Detect which cell encompasses the target text, then output its (X, Y) center coordinate. 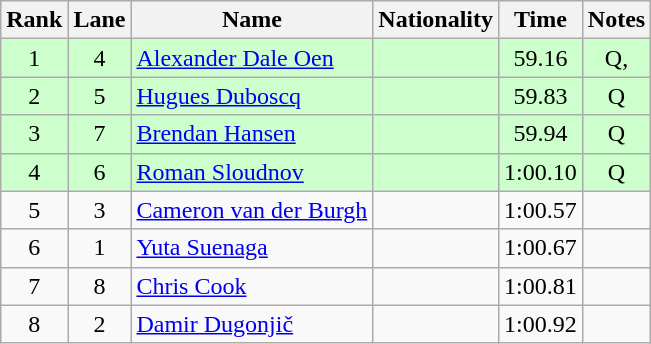
1:00.67 (541, 248)
Brendan Hansen (252, 134)
Cameron van der Burgh (252, 210)
1:00.81 (541, 286)
1:00.10 (541, 172)
Yuta Suenaga (252, 248)
Lane (100, 20)
Time (541, 20)
1:00.92 (541, 324)
Hugues Duboscq (252, 96)
59.16 (541, 58)
Name (252, 20)
59.83 (541, 96)
Damir Dugonjič (252, 324)
Roman Sloudnov (252, 172)
Nationality (436, 20)
Notes (616, 20)
59.94 (541, 134)
Alexander Dale Oen (252, 58)
Rank (34, 20)
Chris Cook (252, 286)
1:00.57 (541, 210)
Q, (616, 58)
